Identify which cell holds the provided text, then report its (x, y) central coordinate. 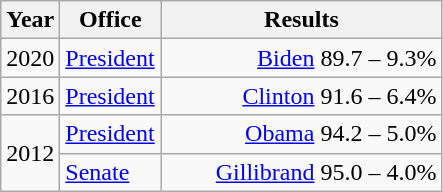
Year (30, 20)
Gillibrand 95.0 – 4.0% (302, 172)
Biden 89.7 – 9.3% (302, 58)
Office (110, 20)
Results (302, 20)
2016 (30, 96)
2012 (30, 153)
Obama 94.2 – 5.0% (302, 134)
Senate (110, 172)
2020 (30, 58)
Clinton 91.6 – 6.4% (302, 96)
